Search for the cell housing the specified text and yield its (x, y) center coordinate. 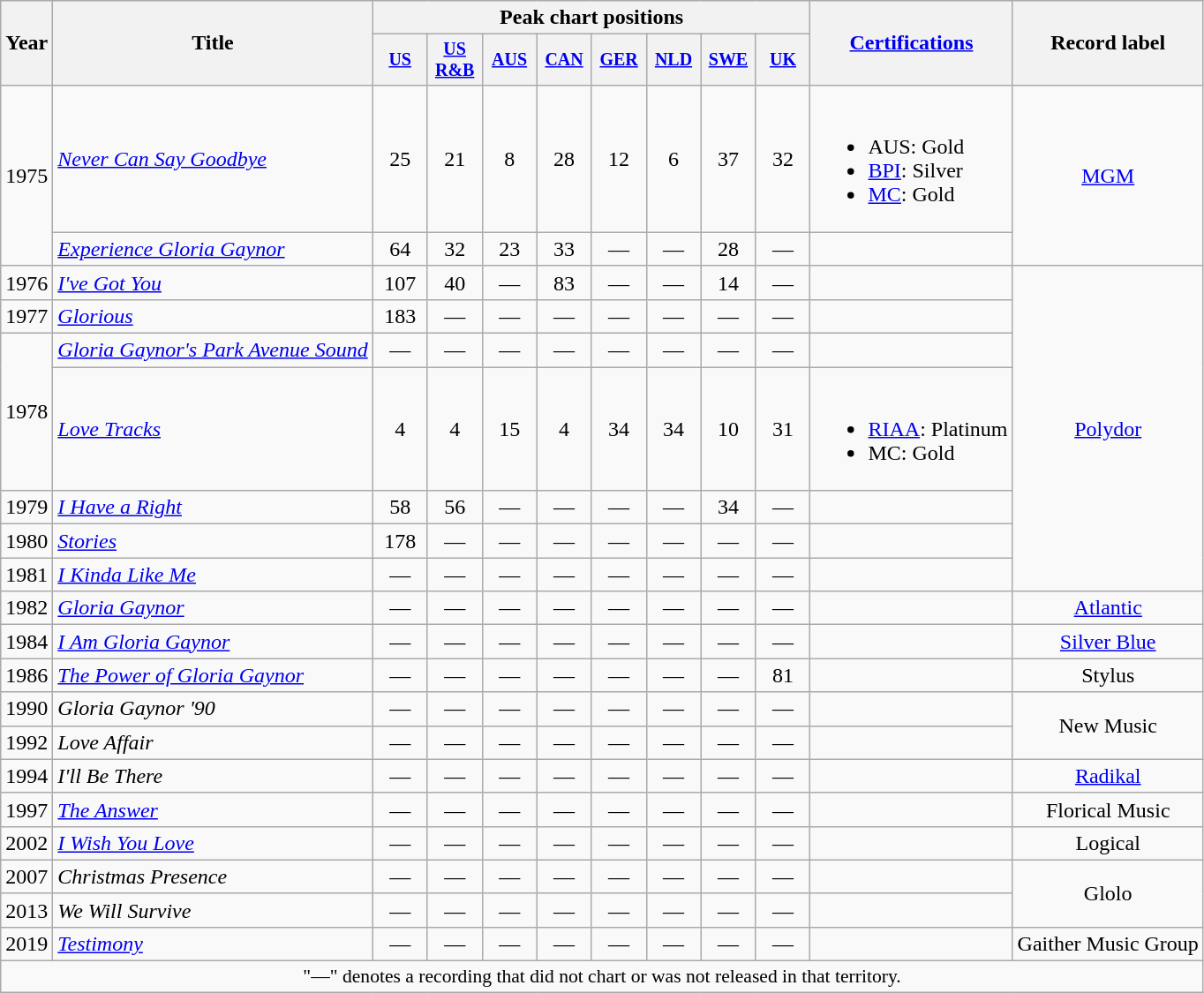
56 (455, 508)
Year (26, 43)
"—" denotes a recording that did not chart or was not released in that territory. (602, 977)
Title (213, 43)
Experience Gloria Gaynor (213, 249)
NLD (673, 60)
1976 (26, 282)
New Music (1108, 726)
Gloria Gaynor '90 (213, 709)
CAN (564, 60)
Polydor (1108, 428)
64 (400, 249)
1977 (26, 316)
1982 (26, 608)
2013 (26, 910)
Love Tracks (213, 429)
Glolo (1108, 893)
1975 (26, 175)
Gloria Gaynor's Park Avenue Sound (213, 350)
2002 (26, 843)
178 (400, 541)
25 (400, 159)
58 (400, 508)
Stylus (1108, 675)
1979 (26, 508)
107 (400, 282)
10 (728, 429)
1997 (26, 809)
AUS (509, 60)
Peak chart positions (591, 18)
SWE (728, 60)
I'll Be There (213, 776)
15 (509, 429)
Certifications (911, 43)
MGM (1108, 175)
Gaither Music Group (1108, 944)
1992 (26, 742)
I've Got You (213, 282)
183 (400, 316)
14 (728, 282)
83 (564, 282)
US (400, 60)
I Have a Right (213, 508)
We Will Survive (213, 910)
2007 (26, 876)
USR&B (455, 60)
1984 (26, 642)
Logical (1108, 843)
Never Can Say Goodbye (213, 159)
33 (564, 249)
Radikal (1108, 776)
6 (673, 159)
1986 (26, 675)
1981 (26, 575)
Testimony (213, 944)
8 (509, 159)
GER (619, 60)
1990 (26, 709)
AUS: GoldBPI: SilverMC: Gold (911, 159)
1994 (26, 776)
RIAA: PlatinumMC: Gold (911, 429)
The Power of Gloria Gaynor (213, 675)
31 (783, 429)
Glorious (213, 316)
21 (455, 159)
I Wish You Love (213, 843)
Florical Music (1108, 809)
1978 (26, 412)
Record label (1108, 43)
Gloria Gaynor (213, 608)
2019 (26, 944)
Silver Blue (1108, 642)
The Answer (213, 809)
I Am Gloria Gaynor (213, 642)
37 (728, 159)
Christmas Presence (213, 876)
Love Affair (213, 742)
81 (783, 675)
40 (455, 282)
UK (783, 60)
12 (619, 159)
1980 (26, 541)
Atlantic (1108, 608)
I Kinda Like Me (213, 575)
Stories (213, 541)
23 (509, 249)
